Identify which cell holds the provided text, then report its [X, Y] central coordinate. 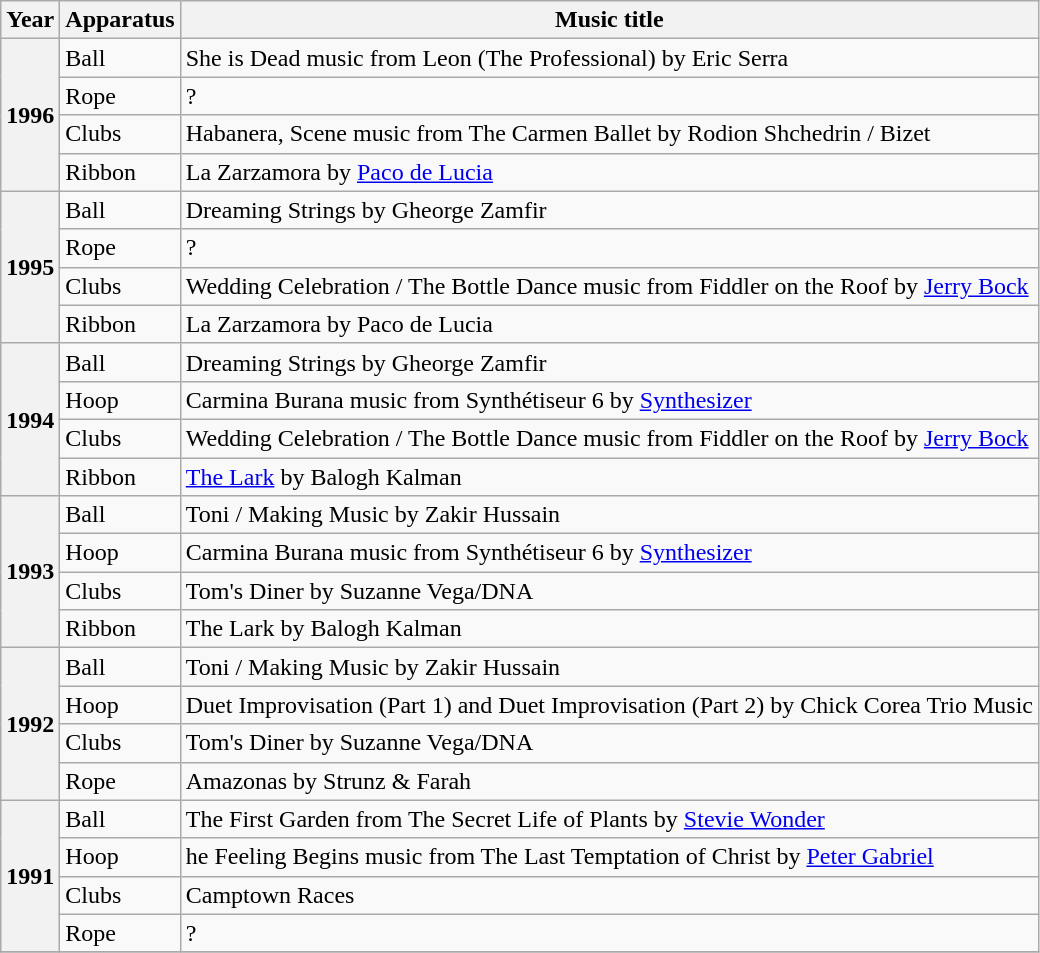
Camptown Races [609, 895]
1995 [30, 267]
Music title [609, 20]
he Feeling Begins music from The Last Temptation of Christ by Peter Gabriel [609, 857]
Apparatus [120, 20]
1991 [30, 876]
The First Garden from The Secret Life of Plants by Stevie Wonder [609, 819]
1993 [30, 572]
Year [30, 20]
Habanera, Scene music from The Carmen Ballet by Rodion Shchedrin / Bizet [609, 134]
She is Dead music from Leon (The Professional) by Eric Serra [609, 58]
1996 [30, 115]
Duet Improvisation (Part 1) and Duet Improvisation (Part 2) by Chick Corea Trio Music [609, 705]
1992 [30, 724]
1994 [30, 419]
Amazonas by Strunz & Farah [609, 781]
